Determine the [x, y] coordinate at the center of the cell enclosing the given text.  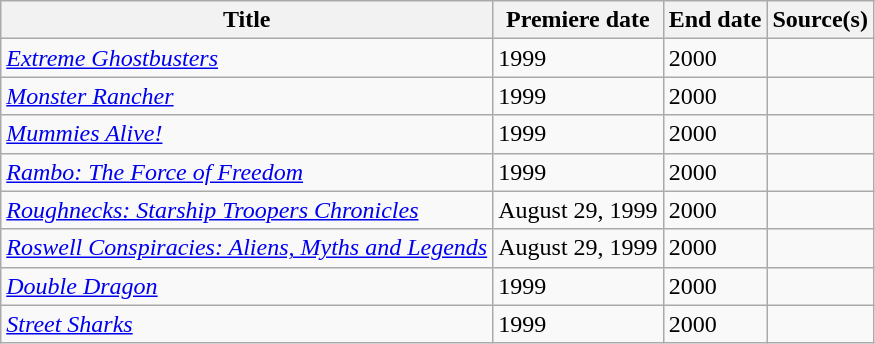
Street Sharks [247, 324]
Premiere date [578, 20]
Double Dragon [247, 286]
Rambo: The Force of Freedom [247, 172]
Roughnecks: Starship Troopers Chronicles [247, 210]
Monster Rancher [247, 96]
Title [247, 20]
Roswell Conspiracies: Aliens, Myths and Legends [247, 248]
End date [715, 20]
Mummies Alive! [247, 134]
Source(s) [820, 20]
Extreme Ghostbusters [247, 58]
